For the text-containing cell, return its midpoint in [x, y] coordinate format. 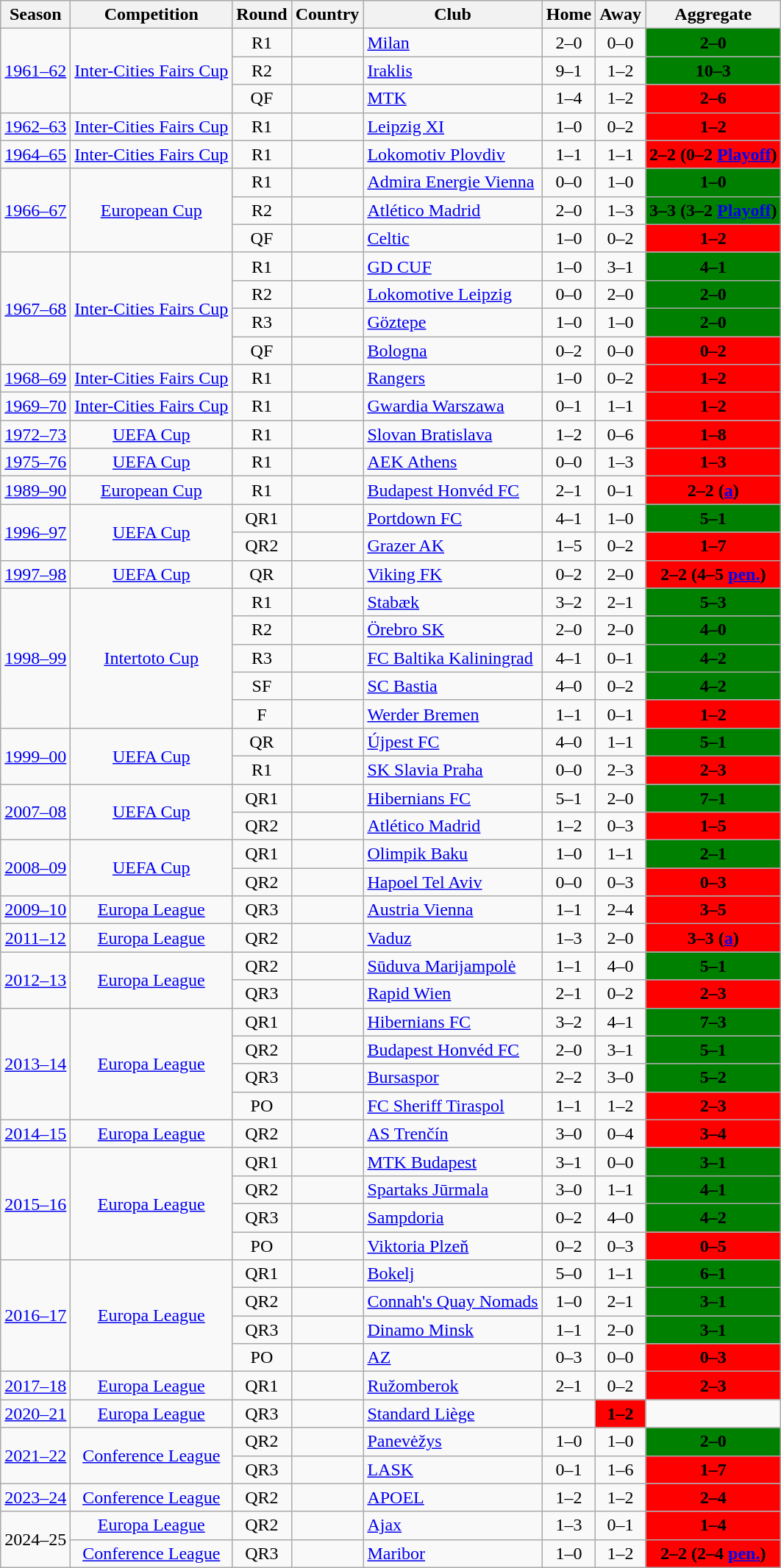
2–2 (4–5 pen.) [713, 574]
1964–65 [35, 154]
Rangers [453, 379]
Iraklis [453, 71]
2007–08 [35, 812]
Maribor [453, 1553]
F [262, 714]
Viking FK [453, 574]
1989–90 [35, 490]
AS Trenčín [453, 1134]
3–3 (3–2 Playoff) [713, 210]
1998–99 [35, 658]
Gwardia Warszawa [453, 407]
Sampdoria [453, 1217]
1996–97 [35, 532]
Competition [151, 15]
Connah's Quay Nomads [453, 1302]
1–6 [621, 1469]
Bursaspor [453, 1078]
APOEL [453, 1497]
1972–73 [35, 434]
2009–10 [35, 910]
9–1 [568, 71]
Viktoria Plzeň [453, 1246]
Portdown FC [453, 518]
2011–12 [35, 938]
0–5 [713, 1246]
SK Slavia Praha [453, 770]
2008–09 [35, 868]
7–3 [713, 1022]
1999–00 [35, 756]
SF [262, 686]
Milan [453, 43]
Stabæk [453, 602]
Újpest FC [453, 742]
2–2 (0–2 Playoff) [713, 154]
2015–16 [35, 1203]
2017–18 [35, 1386]
Away [621, 15]
Rapid Wien [453, 994]
Season [35, 15]
Grazer AK [453, 546]
Intertoto Cup [151, 658]
Lokomotiv Plovdiv [453, 154]
Standard Liège [453, 1414]
1961–62 [35, 71]
Club [453, 15]
Admira Energie Vienna [453, 182]
3–5 [713, 910]
10–3 [713, 71]
FC Baltika Kaliningrad [453, 658]
2–6 [713, 99]
1962–63 [35, 126]
5–2 [713, 1078]
5–0 [568, 1274]
Spartaks Jūrmala [453, 1189]
1975–76 [35, 462]
Örebro SK [453, 630]
2–2 (2–4 pen.) [713, 1553]
3–3 (a) [713, 938]
3–4 [713, 1134]
5–3 [713, 602]
MTK [453, 99]
Panevėžys [453, 1442]
7–1 [713, 798]
Ajax [453, 1525]
2–2 [568, 1078]
0–4 [621, 1134]
MTK Budapest [453, 1161]
FC Sheriff Tiraspol [453, 1106]
Ružomberok [453, 1386]
Göztepe [453, 322]
Vaduz [453, 938]
Leipzig XI [453, 126]
Bologna [453, 351]
Home [568, 15]
Bokelj [453, 1274]
Lokomotive Leipzig [453, 294]
LASK [453, 1469]
2016–17 [35, 1316]
Werder Bremen [453, 714]
2021–22 [35, 1456]
Austria Vienna [453, 910]
Round [262, 15]
1–8 [713, 434]
Celtic [453, 238]
AZ [453, 1358]
2023–24 [35, 1497]
Dinamo Minsk [453, 1330]
2013–14 [35, 1064]
2014–15 [35, 1134]
GD CUF [453, 266]
AEK Athens [453, 462]
2020–21 [35, 1414]
SC Bastia [453, 686]
1969–70 [35, 407]
1967–68 [35, 308]
Olimpik Baku [453, 854]
2012–13 [35, 980]
1966–67 [35, 210]
0–6 [621, 434]
6–1 [713, 1274]
Slovan Bratislava [453, 434]
2024–25 [35, 1539]
Country [327, 15]
2–2 (a) [713, 490]
Sūduva Marijampolė [453, 966]
Hapoel Tel Aviv [453, 882]
1968–69 [35, 379]
1997–98 [35, 574]
Aggregate [713, 15]
